Identify which cell holds the provided text, then report its [X, Y] central coordinate. 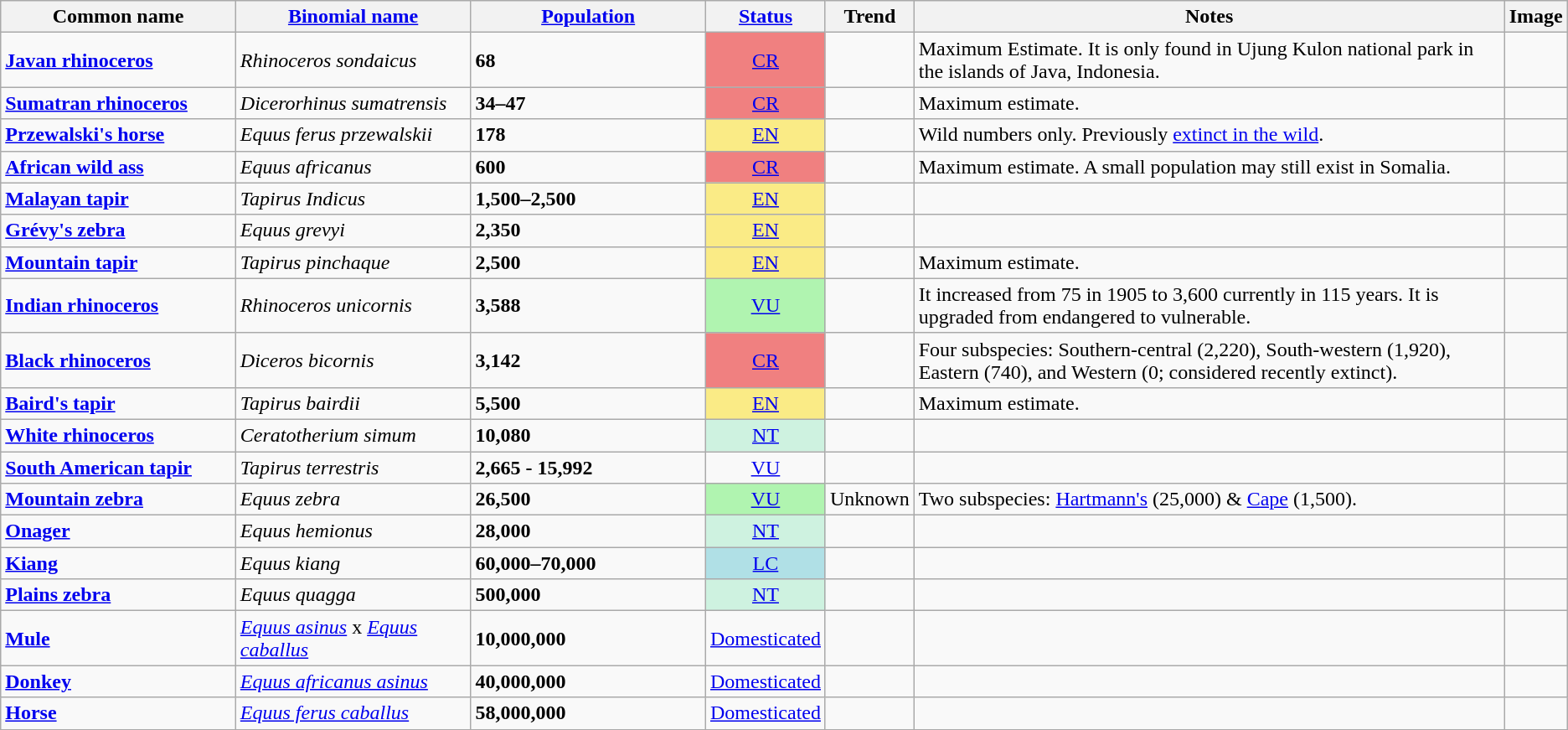
10,000,000 [588, 639]
Indian rhinoceros [119, 305]
Notes [1210, 17]
Tapirus Indicus [353, 199]
Mountain zebra [119, 500]
Plains zebra [119, 595]
Four subspecies: Southern-central (2,220), South-western (1,920), Eastern (740), and Western (0; considered recently extinct). [1210, 360]
Trend [869, 17]
Equus kiang [353, 563]
60,000–70,000 [588, 563]
178 [588, 135]
Population [588, 17]
Donkey [119, 681]
Grévy's zebra [119, 230]
28,000 [588, 531]
South American tapir [119, 467]
34–47 [588, 103]
Mountain tapir [119, 262]
Black rhinoceros [119, 360]
Binomial name [353, 17]
68 [588, 60]
White rhinoceros [119, 435]
Image [1536, 17]
Tapirus bairdii [353, 403]
Rhinoceros unicornis [353, 305]
26,500 [588, 500]
Kiang [119, 563]
40,000,000 [588, 681]
Sumatran rhinoceros [119, 103]
Malayan tapir [119, 199]
Javan rhinoceros [119, 60]
Onager [119, 531]
Horse [119, 713]
3,142 [588, 360]
Rhinoceros sondaicus [353, 60]
Tapirus pinchaque [353, 262]
Tapirus terrestris [353, 467]
Mule [119, 639]
Common name [119, 17]
Equus hemionus [353, 531]
It increased from 75 in 1905 to 3,600 currently in 115 years. It is upgraded from endangered to vulnerable. [1210, 305]
2,665 - 15,992 [588, 467]
Equus quagga [353, 595]
Equus ferus caballus [353, 713]
Baird's tapir [119, 403]
Equus ferus przewalskii [353, 135]
Equus grevyi [353, 230]
2,350 [588, 230]
58,000,000 [588, 713]
Maximum estimate. A small population may still exist in Somalia. [1210, 167]
5,500 [588, 403]
Przewalski's horse [119, 135]
Equus zebra [353, 500]
Ceratotherium simum [353, 435]
1,500–2,500 [588, 199]
LC [766, 563]
Unknown [869, 500]
Equus africanus [353, 167]
Equus asinus x Equus caballus [353, 639]
Equus africanus asinus [353, 681]
Two subspecies: Hartmann's (25,000) & Cape (1,500). [1210, 500]
10,080 [588, 435]
3,588 [588, 305]
Dicerorhinus sumatrensis [353, 103]
Diceros bicornis [353, 360]
Status [766, 17]
500,000 [588, 595]
Wild numbers only. Previously extinct in the wild. [1210, 135]
600 [588, 167]
Maximum Estimate. It is only found in Ujung Kulon national park in the islands of Java, Indonesia. [1210, 60]
2,500 [588, 262]
African wild ass [119, 167]
